Return (x, y) of the center of cell containing provided text 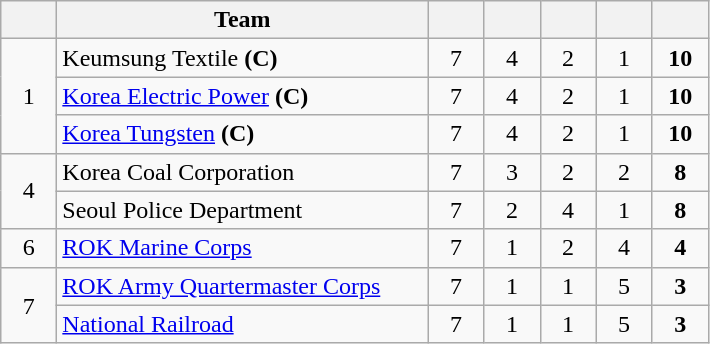
Team (242, 20)
ROK Marine Corps (242, 248)
Keumsung Textile (C) (242, 58)
ROK Army Quartermaster Corps (242, 286)
Seoul Police Department (242, 210)
Korea Tungsten (C) (242, 134)
National Railroad (242, 324)
Korea Electric Power (C) (242, 96)
Korea Coal Corporation (242, 172)
6 (29, 248)
